Extract the [x, y] coordinate from the center of the cell holding the provided text.  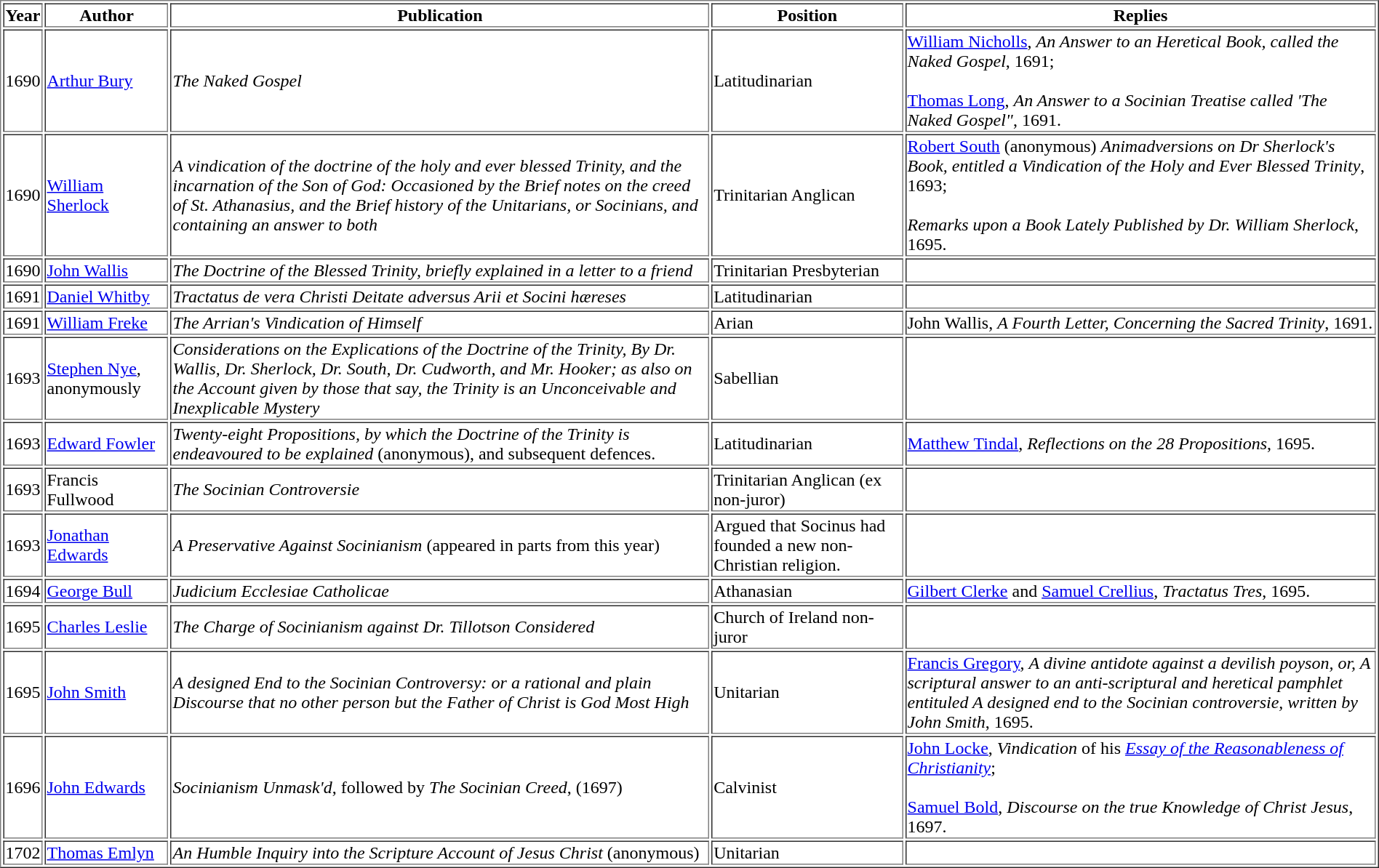
A Preservative Against Socinianism (appeared in parts from this year) [441, 545]
The Arrian's Vindication of Himself [441, 323]
Year [23, 15]
The Charge of Socinianism against Dr. Tillotson Considered [441, 627]
1694 [23, 590]
Arian [807, 323]
Athanasian [807, 590]
John Wallis [107, 270]
William Sherlock [107, 195]
Church of Ireland non-juror [807, 627]
An Humble Inquiry into the Scripture Account of Jesus Christ (anonymous) [441, 852]
Daniel Whitby [107, 297]
Publication [441, 15]
John Edwards [107, 787]
The Doctrine of the Blessed Trinity, briefly explained in a letter to a friend [441, 270]
Matthew Tindal, Reflections on the 28 Propositions, 1695. [1140, 443]
1702 [23, 852]
1696 [23, 787]
Thomas Emlyn [107, 852]
Gilbert Clerke and Samuel Crellius, Tractatus Tres, 1695. [1140, 590]
Author [107, 15]
John Locke, Vindication of his Essay of the Reasonableness of Christianity;Samuel Bold, Discourse on the true Knowledge of Christ Jesus, 1697. [1140, 787]
Judicium Ecclesiae Catholicae [441, 590]
The Socinian Controversie [441, 490]
Francis Fullwood [107, 490]
Twenty-eight Propositions, by which the Doctrine of the Trinity is endeavoured to be explained (anonymous), and subsequent defences. [441, 443]
Socinianism Unmask'd, followed by The Socinian Creed, (1697) [441, 787]
Charles Leslie [107, 627]
Tractatus de vera Christi Deitate adversus Arii et Socini hæreses [441, 297]
Position [807, 15]
Argued that Socinus had founded a new non-Christian religion. [807, 545]
Replies [1140, 15]
Trinitarian Anglican [807, 195]
Edward Fowler [107, 443]
John Wallis, A Fourth Letter, Concerning the Sacred Trinity, 1691. [1140, 323]
Jonathan Edwards [107, 545]
Stephen Nye, anonymously [107, 379]
The Naked Gospel [441, 80]
Trinitarian Presbyterian [807, 270]
A designed End to the Socinian Controversy: or a rational and plain Discourse that no other person but the Father of Christ is God Most High [441, 693]
John Smith [107, 693]
Calvinist [807, 787]
Sabellian [807, 379]
William Freke [107, 323]
George Bull [107, 590]
Arthur Bury [107, 80]
Trinitarian Anglican (ex non-juror) [807, 490]
